Return [x, y] of the center of cell containing provided text 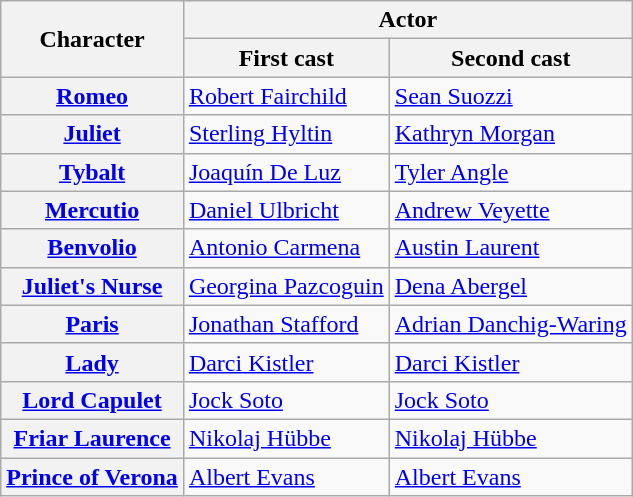
Sterling Hyltin [286, 134]
Juliet [92, 134]
Tyler Angle [510, 172]
Austin Laurent [510, 248]
Daniel Ulbricht [286, 210]
Paris [92, 324]
Robert Fairchild [286, 96]
First cast [286, 58]
Kathryn Morgan [510, 134]
Actor [408, 20]
Andrew Veyette [510, 210]
Lady [92, 362]
Friar Laurence [92, 438]
Character [92, 39]
Prince of Verona [92, 477]
Romeo [92, 96]
Second cast [510, 58]
Juliet's Nurse [92, 286]
Sean Suozzi [510, 96]
Lord Capulet [92, 400]
Georgina Pazcoguin [286, 286]
Jonathan Stafford [286, 324]
Joaquín De Luz [286, 172]
Tybalt [92, 172]
Dena Abergel [510, 286]
Benvolio [92, 248]
Antonio Carmena [286, 248]
Mercutio [92, 210]
Adrian Danchig-Waring [510, 324]
